Search for the cell housing the specified text and yield its [X, Y] center coordinate. 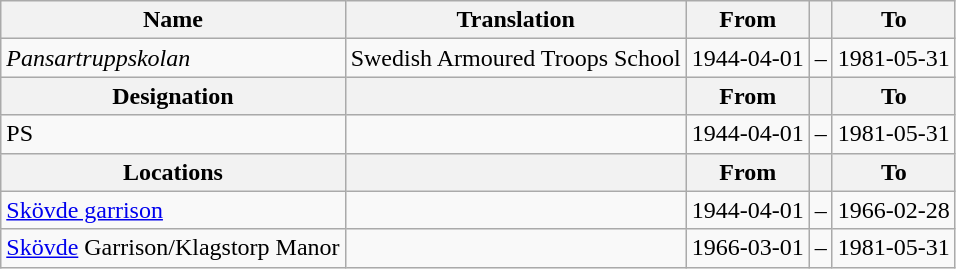
Pansartruppskolan [173, 58]
Name [173, 20]
PS [173, 134]
Designation [173, 96]
Swedish Armoured Troops School [516, 58]
Skövde Garrison/Klagstorp Manor [173, 248]
1966-02-28 [894, 210]
Translation [516, 20]
1966-03-01 [748, 248]
Locations [173, 172]
Skövde garrison [173, 210]
